Search for the cell housing the specified text and yield its [X, Y] center coordinate. 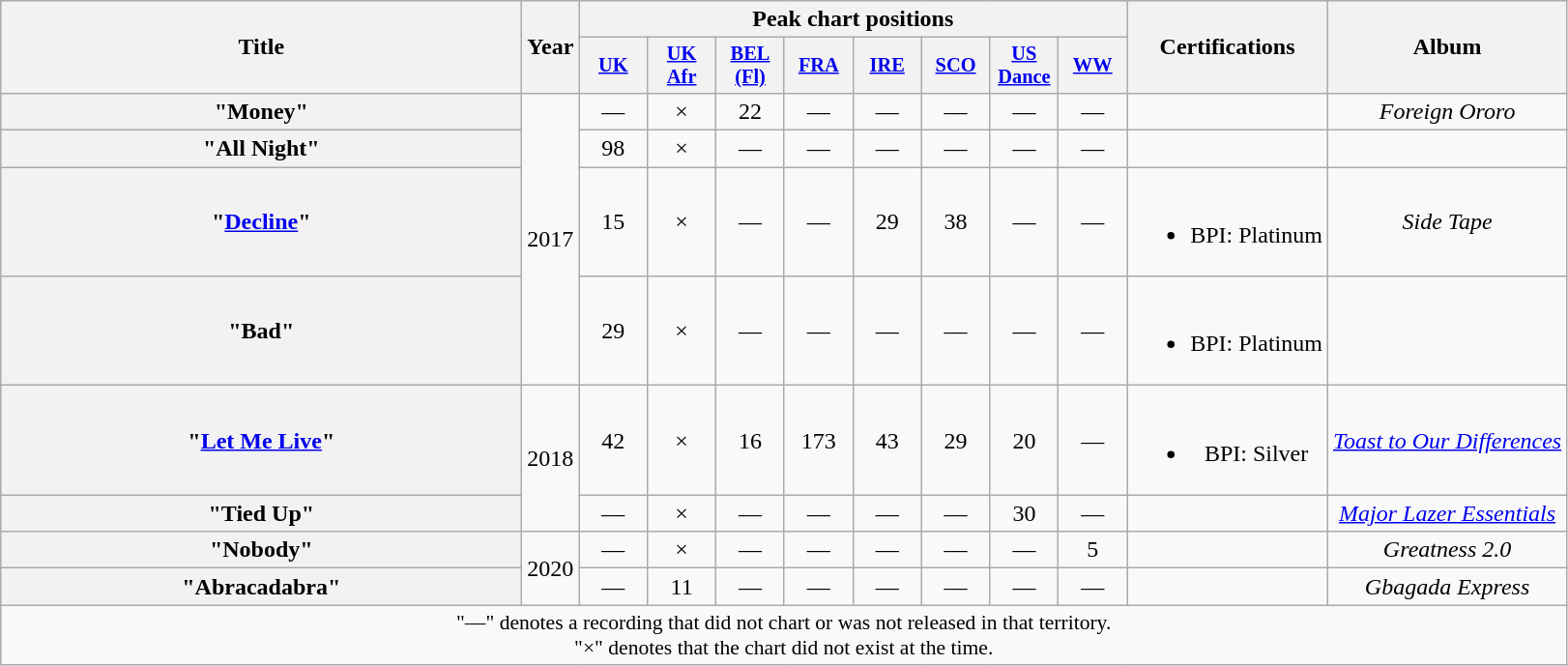
"Tied Up" [261, 513]
43 [887, 441]
"All Night" [261, 149]
2017 [551, 239]
Certifications [1228, 47]
11 [682, 587]
Album [1446, 47]
Year [551, 47]
WW [1092, 66]
173 [818, 441]
BPI: Silver [1228, 441]
FRA [818, 66]
5 [1092, 550]
Greatness 2.0 [1446, 550]
Gbagada Express [1446, 587]
"Money" [261, 111]
"Abracadabra" [261, 587]
"Let Me Live" [261, 441]
38 [955, 222]
Foreign Ororo [1446, 111]
USDance [1025, 66]
30 [1025, 513]
98 [613, 149]
SCO [955, 66]
2018 [551, 458]
UKAfr [682, 66]
Major Lazer Essentials [1446, 513]
42 [613, 441]
Peak chart positions [853, 19]
Toast to Our Differences [1446, 441]
Side Tape [1446, 222]
BEL(Fl) [750, 66]
UK [613, 66]
IRE [887, 66]
"Bad" [261, 331]
Title [261, 47]
20 [1025, 441]
15 [613, 222]
"Decline" [261, 222]
"Nobody" [261, 550]
22 [750, 111]
2020 [551, 568]
16 [750, 441]
"—" denotes a recording that did not chart or was not released in that territory."×" denotes that the chart did not exist at the time. [784, 634]
